Output the [x, y] coordinate of the center of the cell containing the given text.  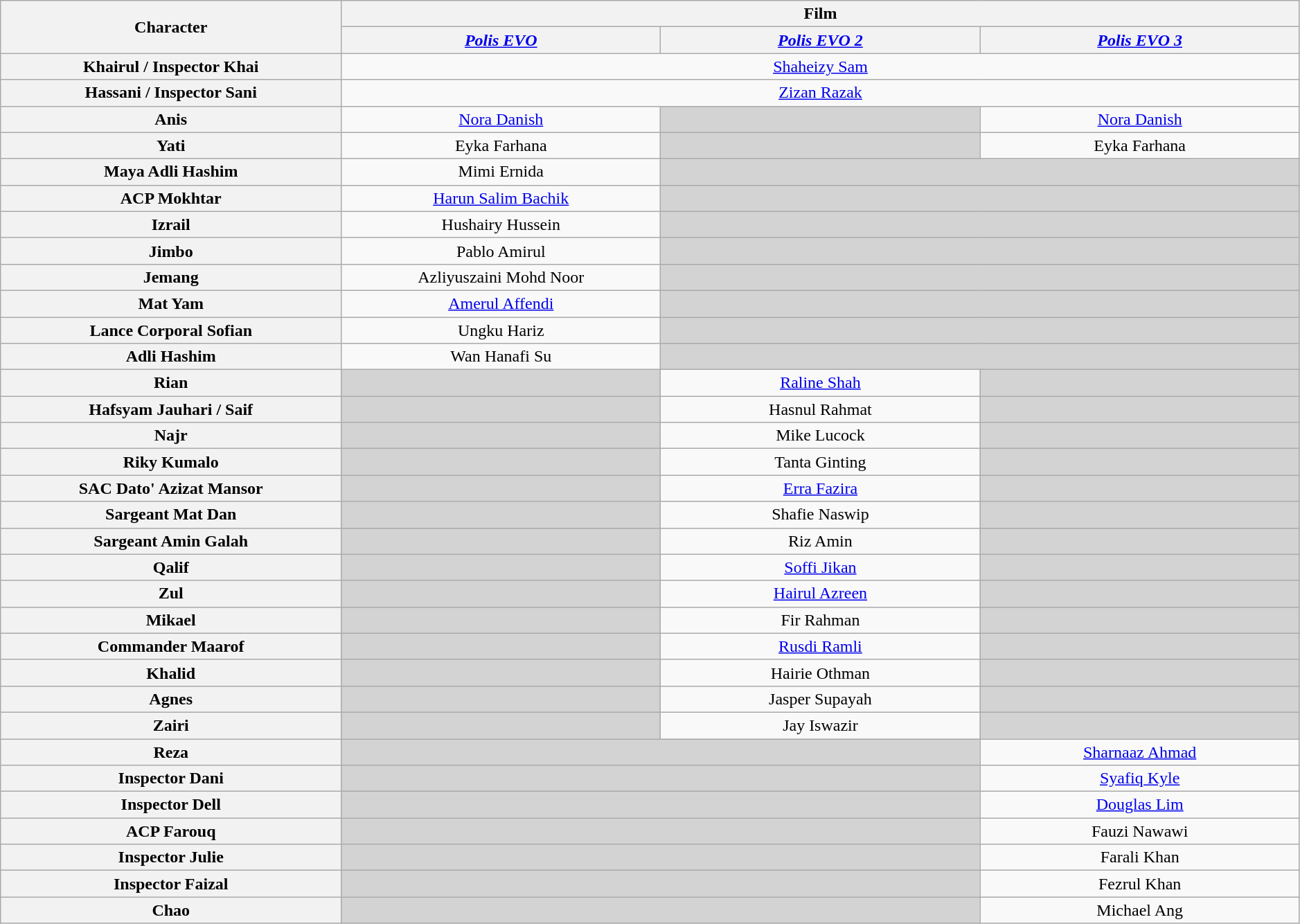
Fir Rahman [820, 620]
Wan Hanafi Su [501, 357]
Sargeant Mat Dan [171, 515]
Rian [171, 383]
Shaheizy Sam [821, 66]
Inspector Faizal [171, 884]
Hairie Othman [820, 673]
Syafiq Kyle [1140, 779]
Zul [171, 594]
Hushairy Hussein [501, 224]
Amerul Affendi [501, 303]
Lance Corporal Sofian [171, 330]
Agnes [171, 699]
Jasper Supayah [820, 699]
Maya Adli Hashim [171, 172]
SAC Dato' Azizat Mansor [171, 488]
Sargeant Amin Galah [171, 541]
Inspector Dani [171, 779]
Hassani / Inspector Sani [171, 93]
Qalif [171, 567]
Anis [171, 119]
Mikael [171, 620]
Zairi [171, 725]
Pablo Amirul [501, 251]
Mimi Ernida [501, 172]
Shafie Naswip [820, 515]
ACP Mokhtar [171, 198]
Ungku Hariz [501, 330]
Riky Kumalo [171, 462]
Jemang [171, 277]
Raline Shah [820, 383]
Jimbo [171, 251]
Harun Salim Bachik [501, 198]
Fauzi Nawawi [1140, 831]
Reza [171, 752]
Sharnaaz Ahmad [1140, 752]
Rusdi Ramli [820, 646]
Film [821, 14]
Yati [171, 145]
Chao [171, 910]
Michael Ang [1140, 910]
Erra Fazira [820, 488]
Khairul / Inspector Khai [171, 66]
Soffi Jikan [820, 567]
Mike Lucock [820, 436]
Hafsyam Jauhari / Saif [171, 409]
Mat Yam [171, 303]
Azliyuszaini Mohd Noor [501, 277]
Douglas Lim [1140, 805]
Zizan Razak [821, 93]
Inspector Julie [171, 858]
Khalid [171, 673]
Tanta Ginting [820, 462]
Jay Iswazir [820, 725]
Najr [171, 436]
Commander Maarof [171, 646]
Farali Khan [1140, 858]
Adli Hashim [171, 357]
Character [171, 27]
ACP Farouq [171, 831]
Hasnul Rahmat [820, 409]
Inspector Dell [171, 805]
Hairul Azreen [820, 594]
Fezrul Khan [1140, 884]
Riz Amin [820, 541]
Polis EVO 3 [1140, 40]
Polis EVO [501, 40]
Izrail [171, 224]
Polis EVO 2 [820, 40]
